Scan for the cell matching the given text and deliver its [x, y] coordinate at center. 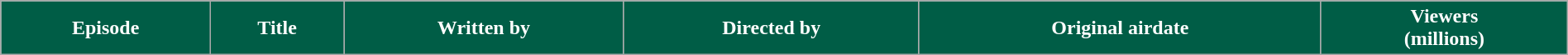
Directed by [771, 28]
Episode [106, 28]
Title [278, 28]
Viewers(millions) [1444, 28]
Written by [485, 28]
Original airdate [1120, 28]
